Return the [x, y] coordinate for the center point of the cell that contains the specified text.  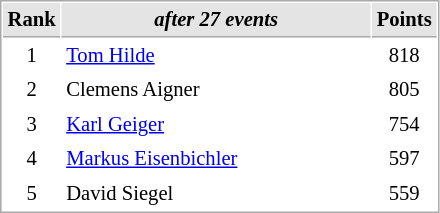
805 [404, 90]
Points [404, 20]
818 [404, 56]
754 [404, 124]
4 [32, 158]
David Siegel [216, 194]
559 [404, 194]
597 [404, 158]
3 [32, 124]
Markus Eisenbichler [216, 158]
5 [32, 194]
Clemens Aigner [216, 90]
2 [32, 90]
after 27 events [216, 20]
Karl Geiger [216, 124]
Tom Hilde [216, 56]
Rank [32, 20]
1 [32, 56]
